Output the (X, Y) coordinate of the center of the cell containing the given text.  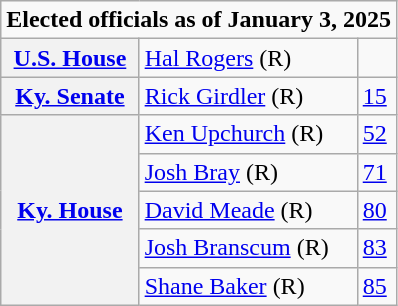
52 (376, 134)
Hal Rogers (R) (248, 58)
Ky. House (70, 210)
Josh Bray (R) (248, 172)
Rick Girdler (R) (248, 96)
Elected officials as of January 3, 2025 (199, 20)
Josh Branscum (R) (248, 248)
80 (376, 210)
Shane Baker (R) (248, 286)
Ky. Senate (70, 96)
Ken Upchurch (R) (248, 134)
15 (376, 96)
83 (376, 248)
U.S. House (70, 58)
85 (376, 286)
71 (376, 172)
David Meade (R) (248, 210)
